Return the [X, Y] coordinate for the center point of the cell that contains the specified text.  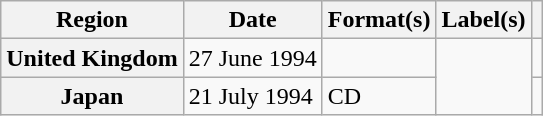
27 June 1994 [252, 58]
Format(s) [379, 20]
Label(s) [484, 20]
Region [92, 20]
21 July 1994 [252, 96]
Date [252, 20]
CD [379, 96]
United Kingdom [92, 58]
Japan [92, 96]
